Provide the (X, Y) coordinate of the cell's center where the given text is located.  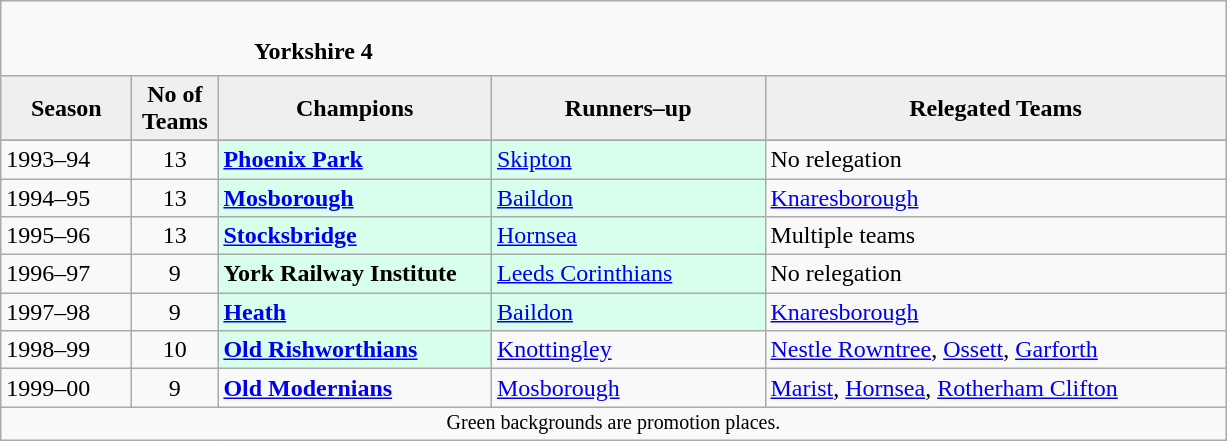
Leeds Corinthians (628, 274)
Hornsea (628, 236)
Old Rishworthians (355, 350)
Phoenix Park (355, 159)
Season (66, 108)
1996–97 (66, 274)
Multiple teams (996, 236)
York Railway Institute (355, 274)
Old Modernians (355, 388)
Green backgrounds are promotion places. (614, 424)
No of Teams (175, 108)
Marist, Hornsea, Rotherham Clifton (996, 388)
1995–96 (66, 236)
10 (175, 350)
Heath (355, 312)
1997–98 (66, 312)
1998–99 (66, 350)
Knottingley (628, 350)
1999–00 (66, 388)
Nestle Rowntree, Ossett, Garforth (996, 350)
1994–95 (66, 197)
Stocksbridge (355, 236)
Skipton (628, 159)
Relegated Teams (996, 108)
Runners–up (628, 108)
1993–94 (66, 159)
Champions (355, 108)
